Extract the (x, y) coordinate from the center of the cell holding the provided text.  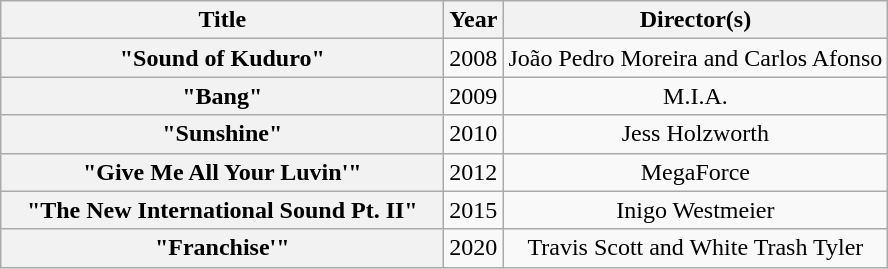
2012 (474, 172)
2009 (474, 96)
João Pedro Moreira and Carlos Afonso (696, 58)
2020 (474, 248)
2010 (474, 134)
2015 (474, 210)
"Sound of Kuduro" (222, 58)
"Franchise'" (222, 248)
"Bang" (222, 96)
"The New International Sound Pt. II" (222, 210)
Inigo Westmeier (696, 210)
Director(s) (696, 20)
"Sunshine" (222, 134)
Title (222, 20)
M.I.A. (696, 96)
Jess Holzworth (696, 134)
Year (474, 20)
MegaForce (696, 172)
Travis Scott and White Trash Tyler (696, 248)
2008 (474, 58)
"Give Me All Your Luvin'" (222, 172)
